Find where the given text appears and provide that cell's center as (X, Y) coordinate. 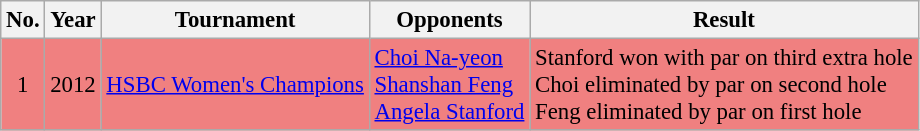
Opponents (450, 20)
No. (23, 20)
Tournament (235, 20)
Stanford won with par on third extra holeChoi eliminated by par on second holeFeng eliminated by par on first hole (724, 85)
Year (73, 20)
Choi Na-yeon Shanshan Feng Angela Stanford (450, 85)
Result (724, 20)
1 (23, 85)
HSBC Women's Champions (235, 85)
2012 (73, 85)
